Output the [X, Y] coordinate of the center of the cell containing the given text.  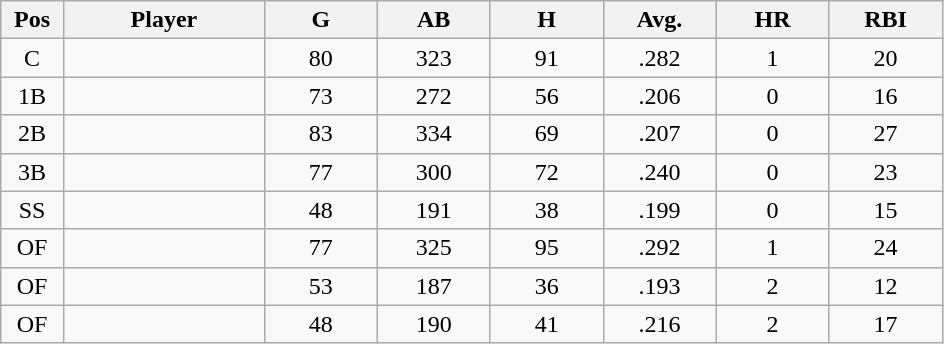
.292 [660, 248]
191 [434, 210]
.207 [660, 134]
Avg. [660, 20]
.199 [660, 210]
3B [32, 172]
53 [320, 286]
HR [772, 20]
.216 [660, 324]
AB [434, 20]
69 [546, 134]
Player [164, 20]
.282 [660, 58]
27 [886, 134]
23 [886, 172]
Pos [32, 20]
334 [434, 134]
95 [546, 248]
C [32, 58]
H [546, 20]
RBI [886, 20]
272 [434, 96]
20 [886, 58]
1B [32, 96]
91 [546, 58]
80 [320, 58]
24 [886, 248]
300 [434, 172]
41 [546, 324]
12 [886, 286]
16 [886, 96]
.206 [660, 96]
56 [546, 96]
38 [546, 210]
190 [434, 324]
2B [32, 134]
.240 [660, 172]
323 [434, 58]
73 [320, 96]
15 [886, 210]
187 [434, 286]
G [320, 20]
72 [546, 172]
17 [886, 324]
SS [32, 210]
36 [546, 286]
.193 [660, 286]
83 [320, 134]
325 [434, 248]
